Search for the cell housing the specified text and yield its (x, y) center coordinate. 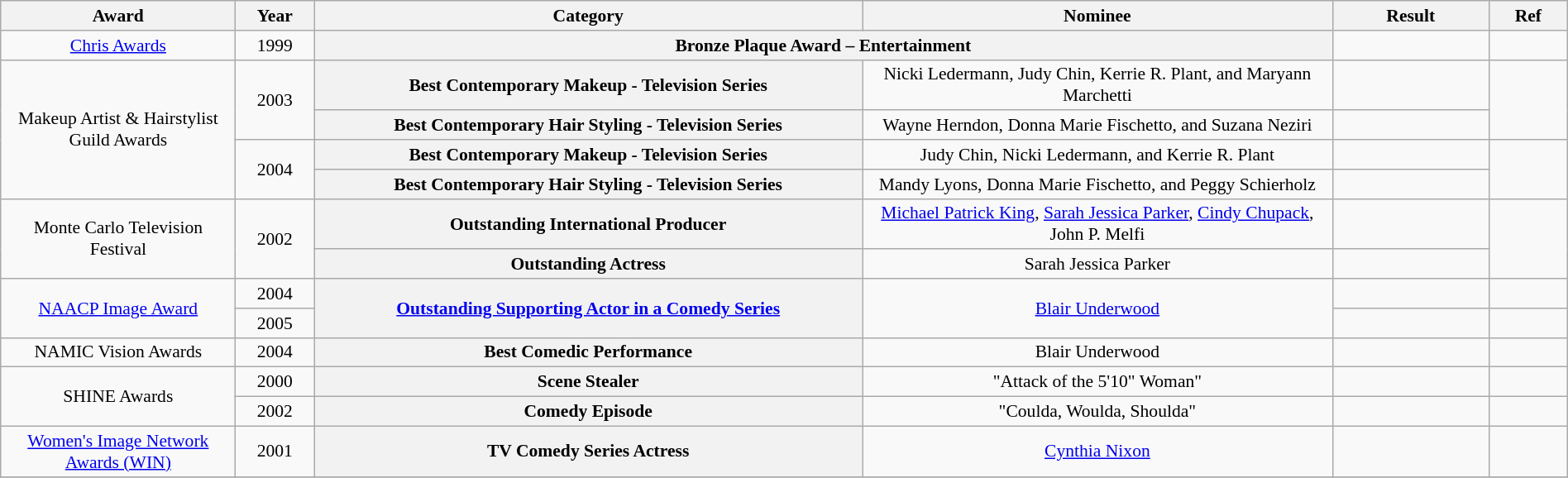
"Attack of the 5'10" Woman" (1097, 382)
NAACP Image Award (118, 308)
NAMIC Vision Awards (118, 352)
"Coulda, Woulda, Shoulda" (1097, 412)
Women's Image Network Awards (WIN) (118, 452)
Outstanding Actress (589, 265)
Wayne Herndon, Donna Marie Fischetto, and Suzana Neziri (1097, 126)
Year (275, 16)
Michael Patrick King, Sarah Jessica Parker, Cindy Chupack, John P. Melfi (1097, 223)
Judy Chin, Nicki Ledermann, and Kerrie R. Plant (1097, 155)
Sarah Jessica Parker (1097, 265)
Mandy Lyons, Donna Marie Fischetto, and Peggy Schierholz (1097, 184)
2001 (275, 452)
Comedy Episode (589, 412)
2005 (275, 323)
Best Comedic Performance (589, 352)
2000 (275, 382)
Bronze Plaque Award – Entertainment (824, 45)
Nicki Ledermann, Judy Chin, Kerrie R. Plant, and Maryann Marchetti (1097, 84)
Category (589, 16)
Result (1411, 16)
2003 (275, 99)
Monte Carlo Television Festival (118, 238)
Scene Stealer (589, 382)
Outstanding International Producer (589, 223)
Ref (1528, 16)
Outstanding Supporting Actor in a Comedy Series (589, 308)
Chris Awards (118, 45)
Makeup Artist & Hairstylist Guild Awards (118, 129)
Award (118, 16)
Nominee (1097, 16)
SHINE Awards (118, 397)
Cynthia Nixon (1097, 452)
TV Comedy Series Actress (589, 452)
1999 (275, 45)
